Return the (x, y) coordinate for the center point of the cell that contains the specified text.  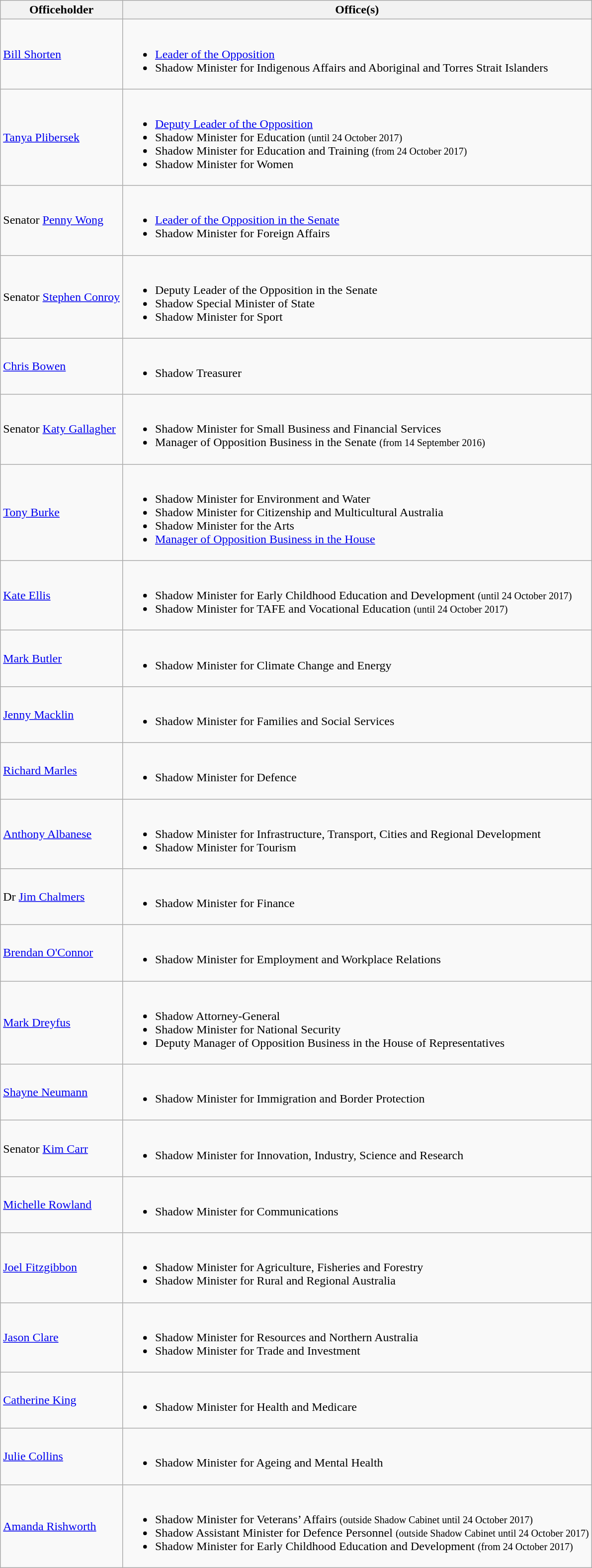
Leader of the OppositionShadow Minister for Indigenous Affairs and Aboriginal and Torres Strait Islanders (357, 54)
Shadow Treasurer (357, 366)
Shadow Minister for Small Business and Financial ServicesManager of Opposition Business in the Senate (from 14 September 2016) (357, 429)
Officeholder (62, 10)
Shadow Minister for Employment and Workplace Relations (357, 953)
Deputy Leader of the Opposition in the SenateShadow Special Minister of StateShadow Minister for Sport (357, 296)
Jenny Macklin (62, 714)
Mark Butler (62, 658)
Amanda Rishworth (62, 1526)
Shadow Minister for Climate Change and Energy (357, 658)
Dr Jim Chalmers (62, 897)
Joel Fitzgibbon (62, 1268)
Senator Penny Wong (62, 220)
Leader of the Opposition in the SenateShadow Minister for Foreign Affairs (357, 220)
Michelle Rowland (62, 1204)
Mark Dreyfus (62, 1022)
Shadow Minister for Communications (357, 1204)
Shadow Minister for Families and Social Services (357, 714)
Shadow Minister for Health and Medicare (357, 1400)
Richard Marles (62, 771)
Bill Shorten (62, 54)
Tony Burke (62, 512)
Senator Katy Gallagher (62, 429)
Shadow Minister for Defence (357, 771)
Tanya Plibersek (62, 137)
Anthony Albanese (62, 833)
Kate Ellis (62, 595)
Shadow Minister for Finance (357, 897)
Brendan O'Connor (62, 953)
Julie Collins (62, 1456)
Shadow Minister for Innovation, Industry, Science and Research (357, 1149)
Shayne Neumann (62, 1092)
Office(s) (357, 10)
Shadow Minister for Infrastructure, Transport, Cities and Regional DevelopmentShadow Minister for Tourism (357, 833)
Chris Bowen (62, 366)
Jason Clare (62, 1337)
Shadow Minister for Resources and Northern AustraliaShadow Minister for Trade and Investment (357, 1337)
Shadow Attorney-GeneralShadow Minister for National SecurityDeputy Manager of Opposition Business in the House of Representatives (357, 1022)
Senator Kim Carr (62, 1149)
Shadow Minister for Ageing and Mental Health (357, 1456)
Catherine King (62, 1400)
Senator Stephen Conroy (62, 296)
Shadow Minister for Agriculture, Fisheries and ForestryShadow Minister for Rural and Regional Australia (357, 1268)
Shadow Minister for Immigration and Border Protection (357, 1092)
